Output the (x, y) coordinate of the center of the cell containing the given text.  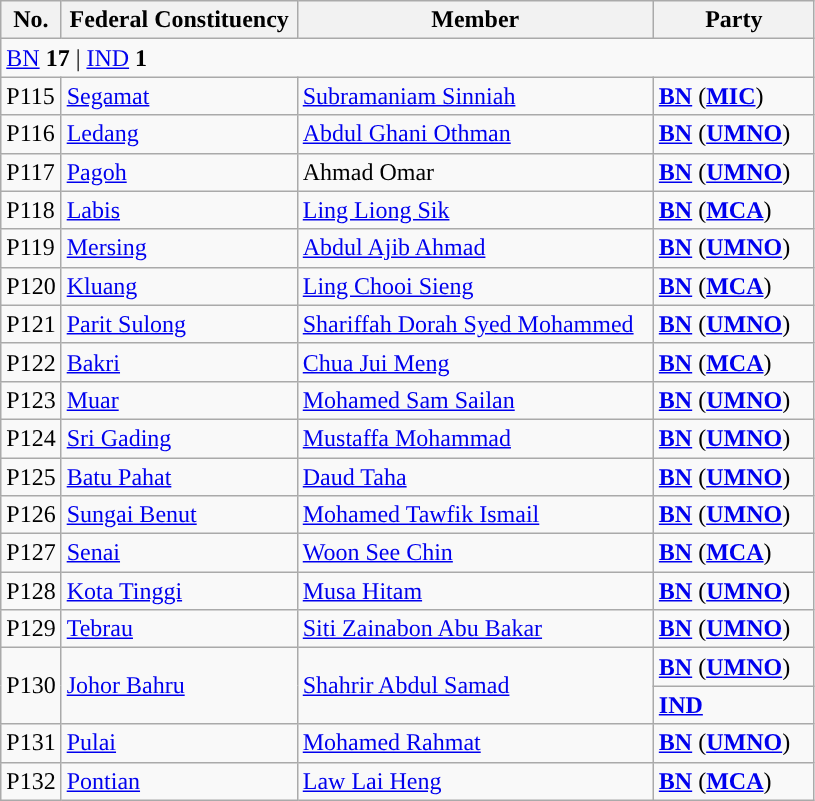
IND (734, 705)
P128 (31, 591)
Kota Tinggi (179, 591)
Shariffah Dorah Syed Mohammed (475, 324)
P120 (31, 286)
Law Lai Heng (475, 781)
Musa Hitam (475, 591)
P130 (31, 686)
Bakri (179, 362)
P122 (31, 362)
Batu Pahat (179, 477)
Pulai (179, 743)
Segamat (179, 96)
Johor Bahru (179, 686)
P132 (31, 781)
P118 (31, 210)
P117 (31, 172)
P116 (31, 134)
P123 (31, 400)
P115 (31, 96)
Pagoh (179, 172)
Woon See Chin (475, 553)
Daud Taha (475, 477)
Party (734, 20)
Mersing (179, 248)
P131 (31, 743)
Subramaniam Sinniah (475, 96)
Abdul Ghani Othman (475, 134)
Muar (179, 400)
Siti Zainabon Abu Bakar (475, 629)
Shahrir Abdul Samad (475, 686)
Ahmad Omar (475, 172)
P119 (31, 248)
Mohamed Sam Sailan (475, 400)
Tebrau (179, 629)
Sungai Benut (179, 515)
Member (475, 20)
P126 (31, 515)
Ledang (179, 134)
Parit Sulong (179, 324)
Mohamed Tawfik Ismail (475, 515)
P124 (31, 438)
No. (31, 20)
Senai (179, 553)
BN 17 | IND 1 (408, 58)
Pontian (179, 781)
P121 (31, 324)
P125 (31, 477)
P129 (31, 629)
Federal Constituency (179, 20)
Ling Chooi Sieng (475, 286)
Abdul Ajib Ahmad (475, 248)
BN (MIC) (734, 96)
Mustaffa Mohammad (475, 438)
Ling Liong Sik (475, 210)
Labis (179, 210)
Mohamed Rahmat (475, 743)
Kluang (179, 286)
Chua Jui Meng (475, 362)
P127 (31, 553)
Sri Gading (179, 438)
